Extract the [X, Y] coordinate from the center of the cell holding the provided text.  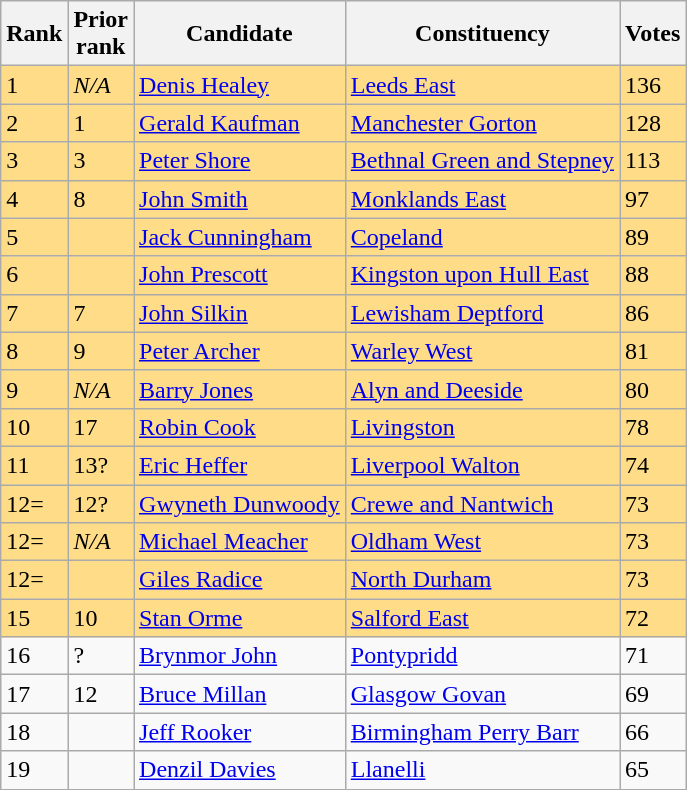
Birmingham Perry Barr [482, 732]
Bruce Millan [240, 694]
Bethnal Green and Stepney [482, 161]
13? [101, 465]
Peter Shore [240, 161]
Glasgow Govan [482, 694]
128 [653, 123]
71 [653, 656]
6 [34, 275]
Priorrank [101, 34]
Michael Meacher [240, 542]
Eric Heffer [240, 465]
Votes [653, 34]
Gerald Kaufman [240, 123]
Rank [34, 34]
Copeland [482, 237]
Llanelli [482, 770]
Jeff Rooker [240, 732]
11 [34, 465]
18 [34, 732]
81 [653, 351]
Peter Archer [240, 351]
4 [34, 199]
15 [34, 618]
80 [653, 389]
136 [653, 85]
Robin Cook [240, 427]
Alyn and Deeside [482, 389]
69 [653, 694]
Jack Cunningham [240, 237]
Monklands East [482, 199]
5 [34, 237]
Liverpool Walton [482, 465]
12? [101, 503]
Pontypridd [482, 656]
Crewe and Nantwich [482, 503]
Manchester Gorton [482, 123]
65 [653, 770]
Leeds East [482, 85]
113 [653, 161]
Denzil Davies [240, 770]
Candidate [240, 34]
Livingston [482, 427]
Warley West [482, 351]
Barry Jones [240, 389]
88 [653, 275]
2 [34, 123]
74 [653, 465]
Oldham West [482, 542]
Denis Healey [240, 85]
Gwyneth Dunwoody [240, 503]
12 [101, 694]
John Silkin [240, 313]
78 [653, 427]
19 [34, 770]
66 [653, 732]
16 [34, 656]
97 [653, 199]
North Durham [482, 580]
John Prescott [240, 275]
Kingston upon Hull East [482, 275]
? [101, 656]
John Smith [240, 199]
Stan Orme [240, 618]
72 [653, 618]
Brynmor John [240, 656]
Giles Radice [240, 580]
Salford East [482, 618]
86 [653, 313]
Lewisham Deptford [482, 313]
89 [653, 237]
Constituency [482, 34]
